Capture the cell that displays the provided text and extract its (x, y) central coordinate. 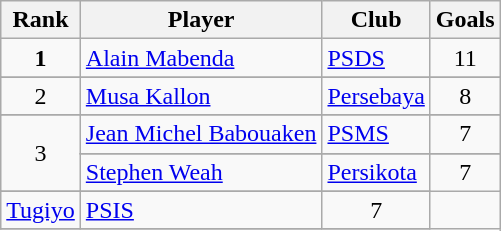
Rank (41, 20)
Stephen Weah (201, 172)
Persebaya (376, 96)
Alain Mabenda (201, 58)
PSDS (376, 58)
Tugiyo (41, 210)
3 (41, 153)
2 (41, 96)
8 (465, 96)
PSMS (376, 134)
Jean Michel Babouaken (201, 134)
11 (465, 58)
Musa Kallon (201, 96)
Goals (465, 20)
PSIS (201, 210)
1 (41, 58)
Persikota (376, 172)
Player (201, 20)
Club (376, 20)
